Return (x, y) of the center of cell containing provided text 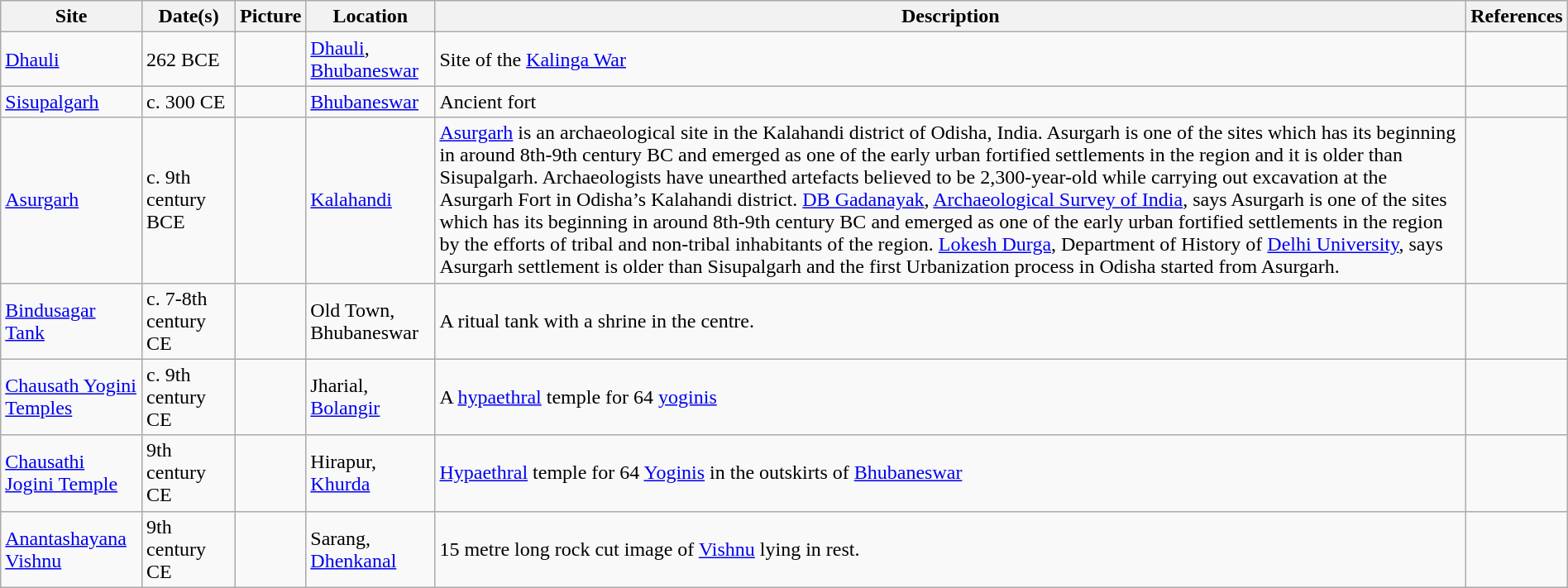
Sarang, Dhenkanal (370, 549)
Anantashayana Vishnu (71, 549)
c. 9th century CE (189, 397)
c. 9th century BCE (189, 200)
Location (370, 17)
Old Town, Bhubaneswar (370, 321)
Chausath Yogini Temples (71, 397)
A hypaethral temple for 64 yoginis (951, 397)
Sisupalgarh (71, 102)
15 metre long rock cut image of Vishnu lying in rest. (951, 549)
Chausathi Jogini Temple (71, 473)
Picture (271, 17)
Ancient fort (951, 102)
Description (951, 17)
A ritual tank with a shrine in the centre. (951, 321)
Date(s) (189, 17)
Asurgarh (71, 200)
Site of the Kalinga War (951, 60)
Jharial, Bolangir (370, 397)
Site (71, 17)
Kalahandi (370, 200)
Hirapur, Khurda (370, 473)
c. 300 CE (189, 102)
Dhauli (71, 60)
Bhubaneswar (370, 102)
References (1517, 17)
Dhauli, Bhubaneswar (370, 60)
262 BCE (189, 60)
Hypaethral temple for 64 Yoginis in the outskirts of Bhubaneswar (951, 473)
Bindusagar Tank (71, 321)
c. 7-8th century CE (189, 321)
